Detect which cell encompasses the target text, then output its [x, y] center coordinate. 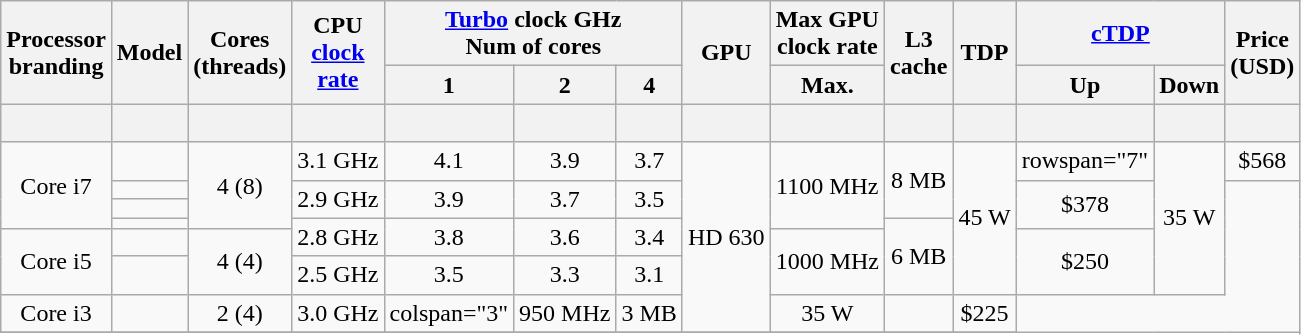
TDP [984, 52]
1000 MHz [827, 262]
Processorbranding [56, 52]
Cores(threads) [240, 52]
colspan="3" [449, 313]
4 [649, 85]
2.9 GHz [338, 199]
3 MB [649, 313]
2 [565, 85]
2.5 GHz [338, 275]
Model [149, 52]
Core i7 [56, 186]
3.1 GHz [338, 161]
3.1 [649, 275]
1 [449, 85]
3.3 [565, 275]
950 MHz [565, 313]
$378 [1085, 204]
3.8 [449, 237]
2.8 GHz [338, 237]
CPUclockrate [338, 52]
1100 MHz [827, 186]
HD 630 [726, 237]
3.6 [565, 237]
2 (4) [240, 313]
cTDP [1120, 34]
3.0 GHz [338, 313]
$568 [1262, 161]
4 (8) [240, 186]
$250 [1085, 262]
Max GPUclock rate [827, 34]
45 W [984, 218]
Max. [827, 85]
L3cache [919, 52]
Down [1190, 85]
rowspan="7" [1085, 161]
$225 [984, 313]
GPU [726, 52]
4.1 [449, 161]
6 MB [919, 256]
8 MB [919, 180]
Core i5 [56, 262]
4 (4) [240, 262]
Core i3 [56, 313]
Price(USD) [1262, 52]
3.4 [649, 237]
Turbo clock GHzNum of cores [533, 34]
Up [1085, 85]
